Detect which cell encompasses the target text, then output its (x, y) center coordinate. 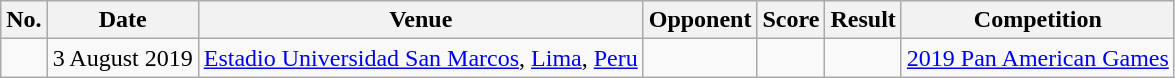
Estadio Universidad San Marcos, Lima, Peru (420, 58)
Venue (420, 20)
Date (122, 20)
2019 Pan American Games (1038, 58)
Opponent (700, 20)
3 August 2019 (122, 58)
No. (24, 20)
Result (863, 20)
Competition (1038, 20)
Score (791, 20)
